Identify which cell holds the provided text, then report its [X, Y] central coordinate. 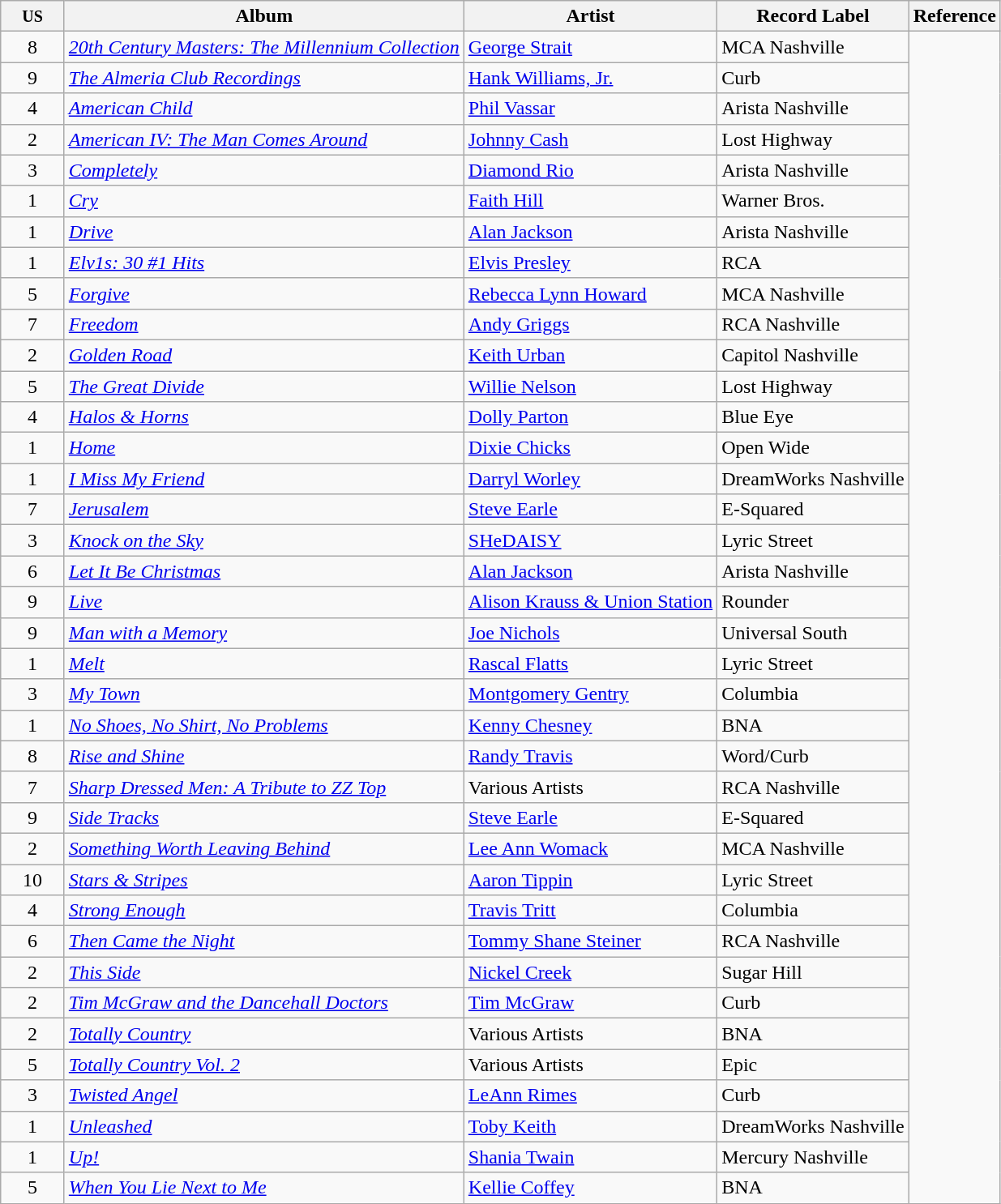
10 [32, 879]
Completely [264, 170]
Montgomery Gentry [590, 694]
Randy Travis [590, 756]
Then Came the Night [264, 941]
Andy Griggs [590, 324]
Tommy Shane Steiner [590, 941]
Elv1s: 30 #1 Hits [264, 263]
Something Worth Leaving Behind [264, 848]
Tim McGraw [590, 1003]
Golden Road [264, 355]
Rounder [813, 602]
American Child [264, 109]
Live [264, 602]
Capitol Nashville [813, 355]
The Almeria Club Recordings [264, 78]
RCA [813, 263]
US [32, 16]
Record Label [813, 16]
Forgive [264, 293]
Up! [264, 1157]
Toby Keith [590, 1126]
Faith Hill [590, 201]
Melt [264, 664]
Joe Nichols [590, 633]
Strong Enough [264, 911]
Unleashed [264, 1126]
Halos & Horns [264, 417]
Shania Twain [590, 1157]
Johnny Cash [590, 139]
Artist [590, 16]
Drive [264, 232]
Cry [264, 201]
I Miss My Friend [264, 479]
20th Century Masters: The Millennium Collection [264, 47]
Kellie Coffey [590, 1188]
LeAnn Rimes [590, 1095]
Album [264, 16]
Open Wide [813, 448]
American IV: The Man Comes Around [264, 139]
Phil Vassar [590, 109]
Epic [813, 1065]
Aaron Tippin [590, 879]
Willie Nelson [590, 386]
Stars & Stripes [264, 879]
Nickel Creek [590, 972]
Diamond Rio [590, 170]
Kenny Chesney [590, 725]
When You Lie Next to Me [264, 1188]
No Shoes, No Shirt, No Problems [264, 725]
Universal South [813, 633]
Word/Curb [813, 756]
My Town [264, 694]
Mercury Nashville [813, 1157]
Totally Country [264, 1034]
Reference [955, 16]
Blue Eye [813, 417]
Rise and Shine [264, 756]
Warner Bros. [813, 201]
George Strait [590, 47]
Sharp Dressed Men: A Tribute to ZZ Top [264, 787]
Totally Country Vol. 2 [264, 1065]
Darryl Worley [590, 479]
Freedom [264, 324]
Jerusalem [264, 510]
The Great Divide [264, 386]
Keith Urban [590, 355]
Hank Williams, Jr. [590, 78]
Dolly Parton [590, 417]
Tim McGraw and the Dancehall Doctors [264, 1003]
Dixie Chicks [590, 448]
SHeDAISY [590, 540]
Elvis Presley [590, 263]
Rebecca Lynn Howard [590, 293]
Twisted Angel [264, 1095]
Alison Krauss & Union Station [590, 602]
Lee Ann Womack [590, 848]
Let It Be Christmas [264, 571]
Travis Tritt [590, 911]
Home [264, 448]
This Side [264, 972]
Knock on the Sky [264, 540]
Side Tracks [264, 818]
Man with a Memory [264, 633]
Rascal Flatts [590, 664]
Sugar Hill [813, 972]
